Scan for the cell matching the given text and deliver its (X, Y) coordinate at center. 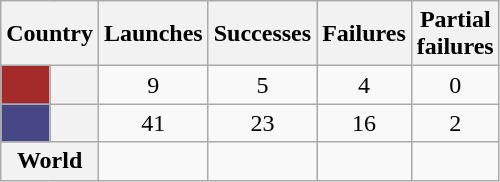
5 (262, 85)
Successes (262, 34)
Partialfailures (455, 34)
2 (455, 123)
World (50, 161)
0 (455, 85)
Launches (153, 34)
Country (50, 34)
4 (364, 85)
41 (153, 123)
Failures (364, 34)
9 (153, 85)
23 (262, 123)
16 (364, 123)
